Provide the (X, Y) coordinate of the cell's center where the given text is located.  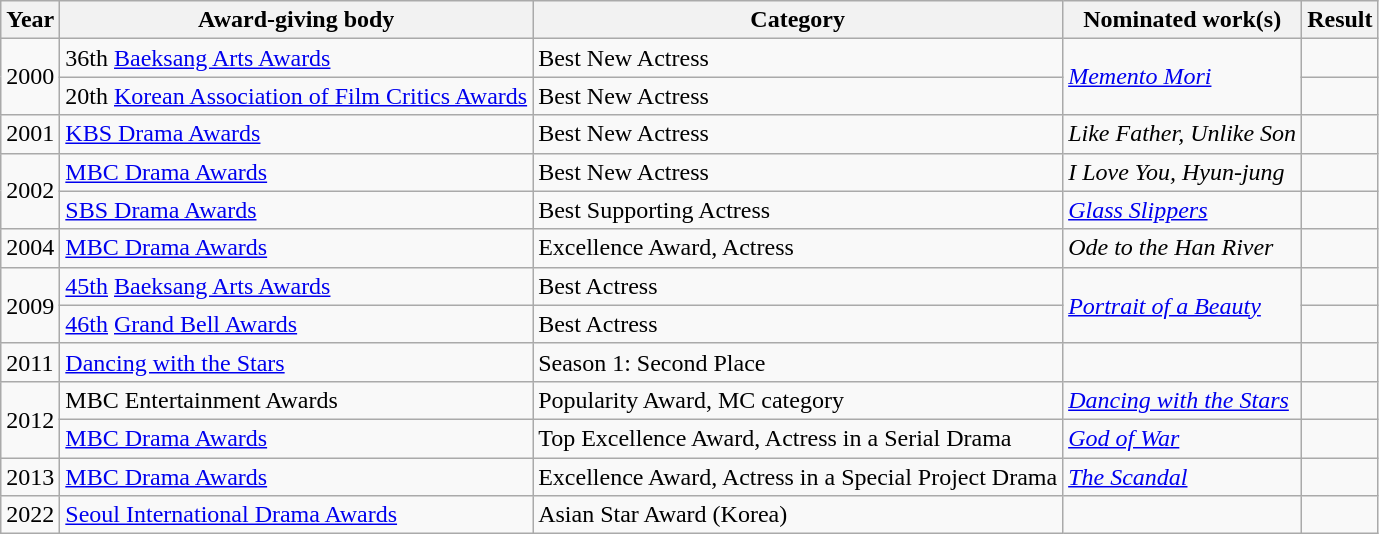
20th Korean Association of Film Critics Awards (296, 96)
KBS Drama Awards (296, 134)
Best Supporting Actress (798, 210)
SBS Drama Awards (296, 210)
Seoul International Drama Awards (296, 515)
2012 (30, 419)
Portrait of a Beauty (1182, 305)
Season 1: Second Place (798, 362)
Excellence Award, Actress (798, 248)
Ode to the Han River (1182, 248)
36th Baeksang Arts Awards (296, 58)
Category (798, 20)
Popularity Award, MC category (798, 400)
2013 (30, 477)
2000 (30, 77)
Glass Slippers (1182, 210)
Top Excellence Award, Actress in a Serial Drama (798, 438)
2009 (30, 305)
2011 (30, 362)
Result (1340, 20)
MBC Entertainment Awards (296, 400)
Excellence Award, Actress in a Special Project Drama (798, 477)
2002 (30, 191)
Memento Mori (1182, 77)
The Scandal (1182, 477)
2022 (30, 515)
Asian Star Award (Korea) (798, 515)
Award-giving body (296, 20)
Nominated work(s) (1182, 20)
2004 (30, 248)
Like Father, Unlike Son (1182, 134)
2001 (30, 134)
I Love You, Hyun-jung (1182, 172)
God of War (1182, 438)
45th Baeksang Arts Awards (296, 286)
Year (30, 20)
46th Grand Bell Awards (296, 324)
